From the cell containing the given text, extract its center point as [X, Y] coordinate. 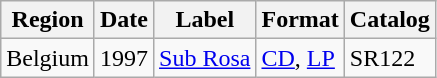
Region [48, 20]
Format [300, 20]
Belgium [48, 58]
Label [205, 20]
CD, LP [300, 58]
1997 [124, 58]
Sub Rosa [205, 58]
SR122 [390, 58]
Catalog [390, 20]
Date [124, 20]
